Output the (X, Y) coordinate of the center of the cell containing the given text.  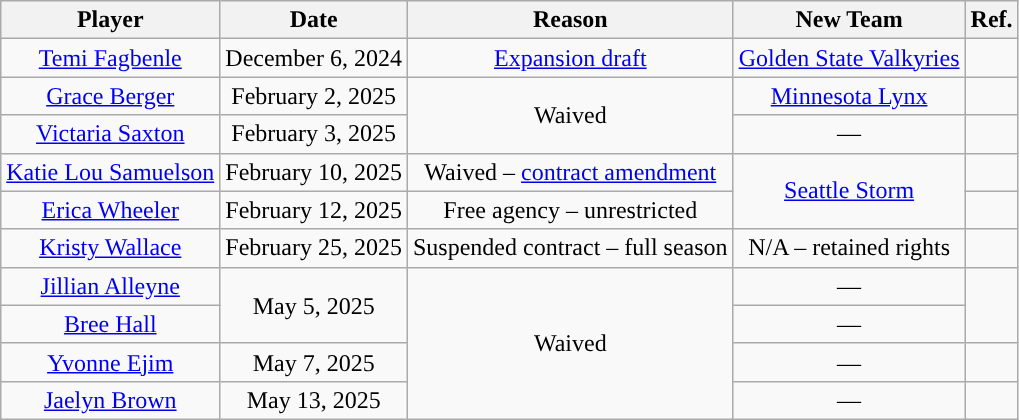
Victaria Saxton (110, 134)
Jaelyn Brown (110, 400)
Minnesota Lynx (849, 96)
Yvonne Ejim (110, 362)
Erica Wheeler (110, 210)
February 3, 2025 (314, 134)
February 2, 2025 (314, 96)
February 25, 2025 (314, 248)
Free agency – unrestricted (570, 210)
Waived – contract amendment (570, 172)
Temi Fagbenle (110, 58)
Kristy Wallace (110, 248)
New Team (849, 20)
May 7, 2025 (314, 362)
May 13, 2025 (314, 400)
May 5, 2025 (314, 305)
N/A – retained rights (849, 248)
Player (110, 20)
Date (314, 20)
Expansion draft (570, 58)
February 10, 2025 (314, 172)
Jillian Alleyne (110, 286)
Seattle Storm (849, 191)
February 12, 2025 (314, 210)
Reason (570, 20)
Ref. (992, 20)
Suspended contract – full season (570, 248)
Golden State Valkyries (849, 58)
Bree Hall (110, 324)
Grace Berger (110, 96)
December 6, 2024 (314, 58)
Katie Lou Samuelson (110, 172)
